Return (x, y) of the center of cell containing provided text 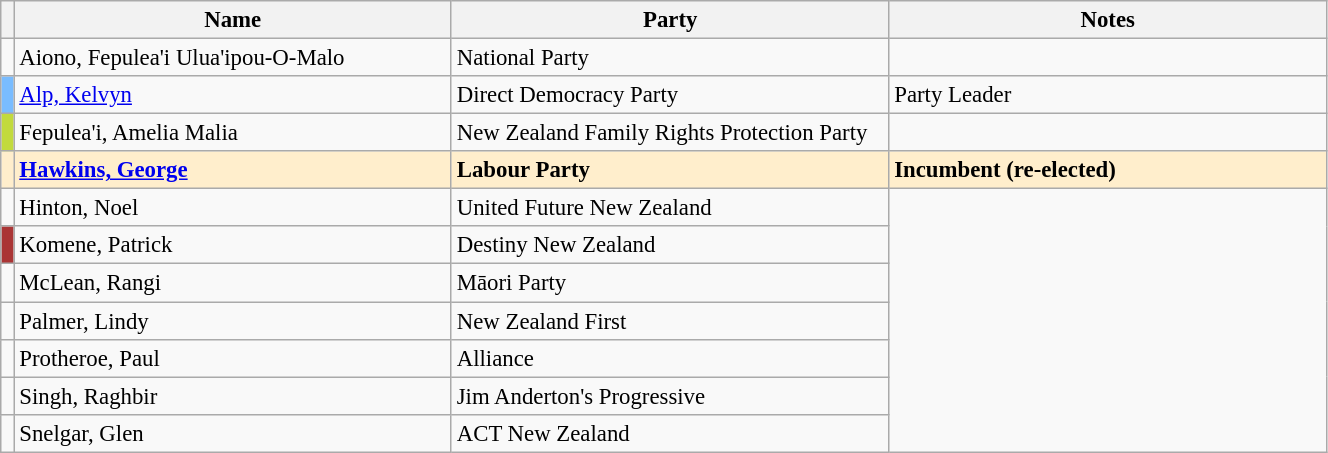
Hawkins, George (232, 170)
New Zealand First (670, 321)
Singh, Raghbir (232, 396)
Fepulea'i, Amelia Malia (232, 133)
Komene, Patrick (232, 245)
Destiny New Zealand (670, 245)
United Future New Zealand (670, 208)
Alliance (670, 358)
Jim Anderton's Progressive (670, 396)
Party Leader (1108, 95)
Palmer, Lindy (232, 321)
Protheroe, Paul (232, 358)
Notes (1108, 20)
Direct Democracy Party (670, 95)
Snelgar, Glen (232, 433)
Aiono, Fepulea'i Ulua'ipou-O-Malo (232, 58)
Name (232, 20)
Labour Party (670, 170)
Māori Party (670, 283)
Incumbent (re-elected) (1108, 170)
New Zealand Family Rights Protection Party (670, 133)
Hinton, Noel (232, 208)
ACT New Zealand (670, 433)
National Party (670, 58)
Alp, Kelvyn (232, 95)
McLean, Rangi (232, 283)
Party (670, 20)
